Extract the (X, Y) coordinate from the center of the cell holding the provided text.  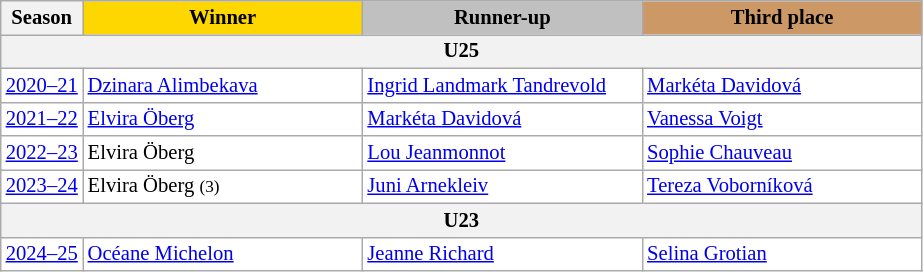
2023–24 (42, 186)
Jeanne Richard (502, 254)
Third place (782, 17)
Winner (223, 17)
Dzinara Alimbekava (223, 85)
2021–22 (42, 119)
Season (42, 17)
Océane Michelon (223, 254)
Runner-up (502, 17)
U23 (462, 220)
Juni Arnekleiv (502, 186)
U25 (462, 51)
Sophie Chauveau (782, 153)
2022–23 (42, 153)
2024–25 (42, 254)
Vanessa Voigt (782, 119)
Selina Grotian (782, 254)
Ingrid Landmark Tandrevold (502, 85)
Tereza Voborníková (782, 186)
2020–21 (42, 85)
Elvira Öberg (3) (223, 186)
Lou Jeanmonnot (502, 153)
